From the cell containing the given text, extract its center point as (x, y) coordinate. 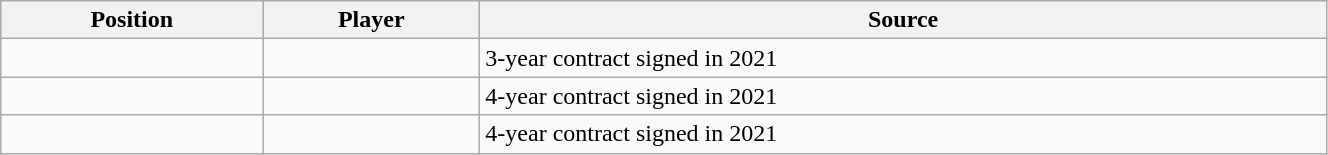
Position (132, 20)
Source (904, 20)
Player (372, 20)
3-year contract signed in 2021 (904, 58)
